Identify which cell holds the provided text, then report its [x, y] central coordinate. 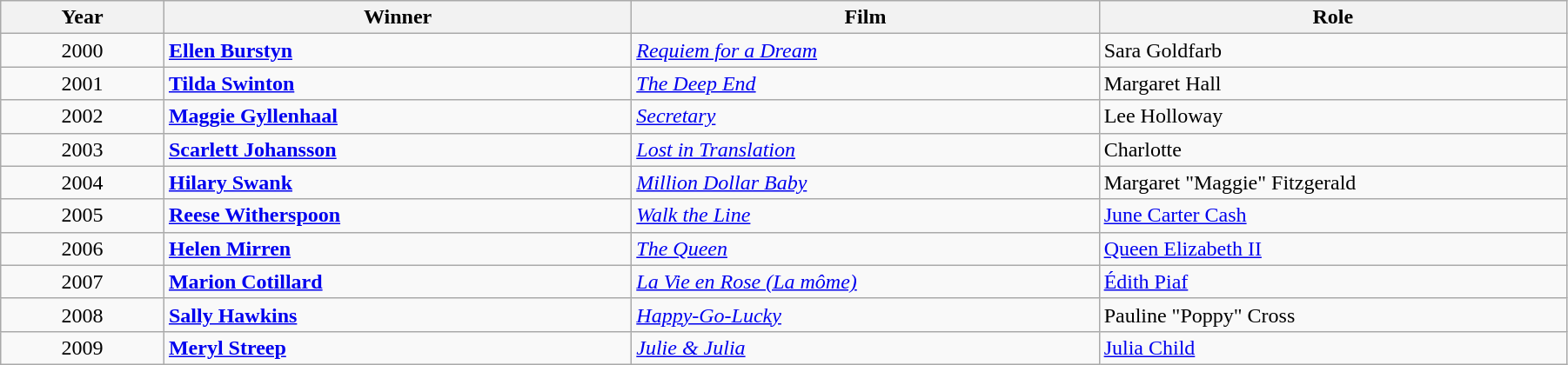
Reese Witherspoon [397, 216]
Film [865, 17]
June Carter Cash [1333, 216]
Margaret "Maggie" Fitzgerald [1333, 182]
Meryl Streep [397, 348]
Maggie Gyllenhaal [397, 116]
2002 [83, 116]
2000 [83, 50]
Pauline "Poppy" Cross [1333, 315]
2007 [83, 282]
2001 [83, 83]
La Vie en Rose (La môme) [865, 282]
Sara Goldfarb [1333, 50]
Ellen Burstyn [397, 50]
2008 [83, 315]
Requiem for a Dream [865, 50]
Lost in Translation [865, 149]
Charlotte [1333, 149]
Édith Piaf [1333, 282]
2006 [83, 249]
Walk the Line [865, 216]
Year [83, 17]
Julia Child [1333, 348]
Hilary Swank [397, 182]
Margaret Hall [1333, 83]
Secretary [865, 116]
2004 [83, 182]
Tilda Swinton [397, 83]
Scarlett Johansson [397, 149]
Helen Mirren [397, 249]
2003 [83, 149]
Role [1333, 17]
The Deep End [865, 83]
The Queen [865, 249]
Queen Elizabeth II [1333, 249]
2005 [83, 216]
Sally Hawkins [397, 315]
Million Dollar Baby [865, 182]
Happy-Go-Lucky [865, 315]
Julie & Julia [865, 348]
2009 [83, 348]
Marion Cotillard [397, 282]
Lee Holloway [1333, 116]
Winner [397, 17]
